For the text-containing cell, return its midpoint in [X, Y] coordinate format. 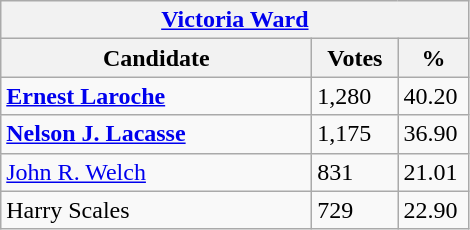
Ernest Laroche [156, 96]
22.90 [434, 210]
21.01 [434, 172]
831 [355, 172]
729 [355, 210]
36.90 [434, 134]
Nelson J. Lacasse [156, 134]
1,280 [355, 96]
John R. Welch [156, 172]
Votes [355, 58]
% [434, 58]
Candidate [156, 58]
Victoria Ward [235, 20]
Harry Scales [156, 210]
1,175 [355, 134]
40.20 [434, 96]
